Capture the cell that displays the provided text and extract its [x, y] central coordinate. 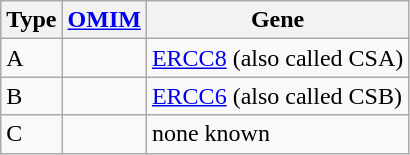
Gene [277, 20]
ERCC6 (also called CSB) [277, 96]
C [32, 134]
B [32, 96]
A [32, 58]
OMIM [104, 20]
none known [277, 134]
Type [32, 20]
ERCC8 (also called CSA) [277, 58]
